Provide the (x, y) coordinate of the cell's center where the given text is located.  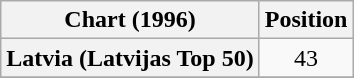
Latvia (Latvijas Top 50) (130, 58)
Position (306, 20)
Chart (1996) (130, 20)
43 (306, 58)
